Return the (x, y) coordinate for the center point of the cell that contains the specified text.  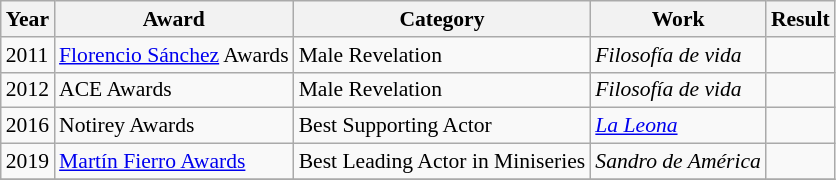
Result (800, 19)
Notirey Awards (174, 126)
2011 (28, 55)
Work (678, 19)
Sandro de América (678, 162)
Best Supporting Actor (442, 126)
Award (174, 19)
ACE Awards (174, 90)
2019 (28, 162)
Year (28, 19)
Best Leading Actor in Miniseries (442, 162)
Category (442, 19)
2016 (28, 126)
2012 (28, 90)
Martín Fierro Awards (174, 162)
La Leona (678, 126)
Florencio Sánchez Awards (174, 55)
